Return the (x, y) coordinate for the center point of the cell that contains the specified text.  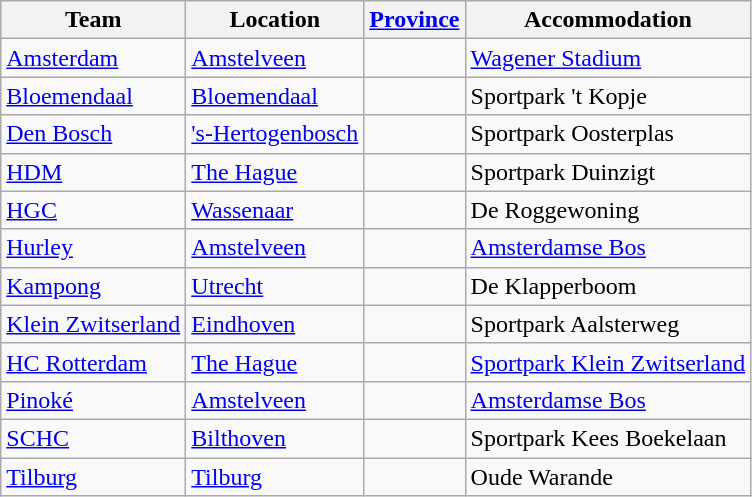
Sportpark 't Kopje (608, 96)
Den Bosch (94, 134)
Utrecht (275, 286)
Pinoké (94, 400)
De Roggewoning (608, 210)
Wassenaar (275, 210)
Location (275, 20)
Sportpark Kees Boekelaan (608, 438)
Wagener Stadium (608, 58)
Accommodation (608, 20)
De Klapperboom (608, 286)
Sportpark Duinzigt (608, 172)
Bilthoven (275, 438)
Klein Zwitserland (94, 324)
HC Rotterdam (94, 362)
Sportpark Aalsterweg (608, 324)
Team (94, 20)
HDM (94, 172)
SCHC (94, 438)
Oude Warande (608, 477)
Sportpark Oosterplas (608, 134)
Amsterdam (94, 58)
Province (414, 20)
HGC (94, 210)
Kampong (94, 286)
Hurley (94, 248)
's-Hertogenbosch (275, 134)
Sportpark Klein Zwitserland (608, 362)
Eindhoven (275, 324)
